Return [X, Y] of the center of cell containing provided text 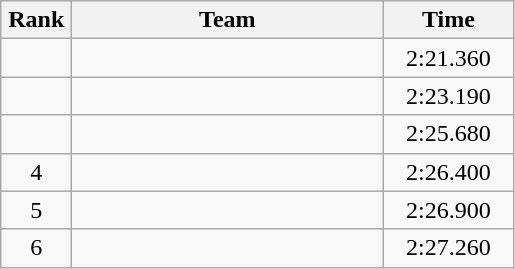
2:25.680 [448, 134]
4 [36, 172]
2:27.260 [448, 248]
2:26.400 [448, 172]
Rank [36, 20]
2:21.360 [448, 58]
6 [36, 248]
2:26.900 [448, 210]
2:23.190 [448, 96]
Team [228, 20]
5 [36, 210]
Time [448, 20]
